Return (X, Y) of the center of cell containing provided text 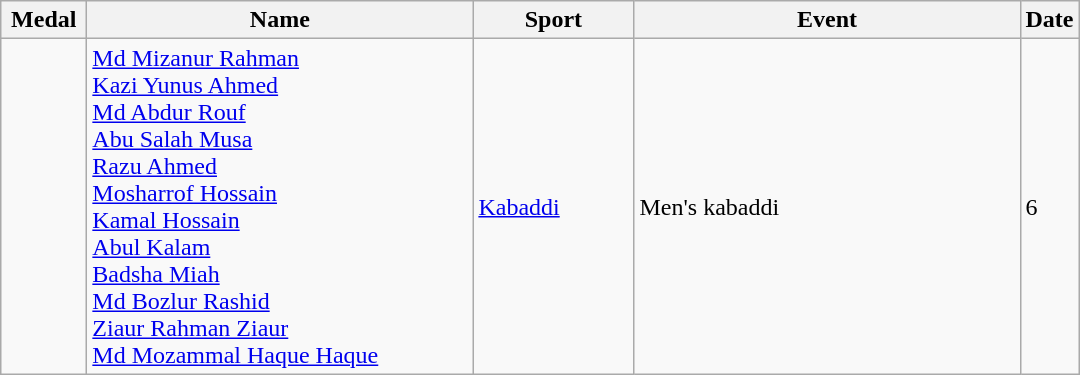
Sport (554, 20)
Medal (44, 20)
Men's kabaddi (827, 206)
Event (827, 20)
6 (1050, 206)
Date (1050, 20)
Kabaddi (554, 206)
Name (280, 20)
